Capture the cell that displays the provided text and extract its (X, Y) central coordinate. 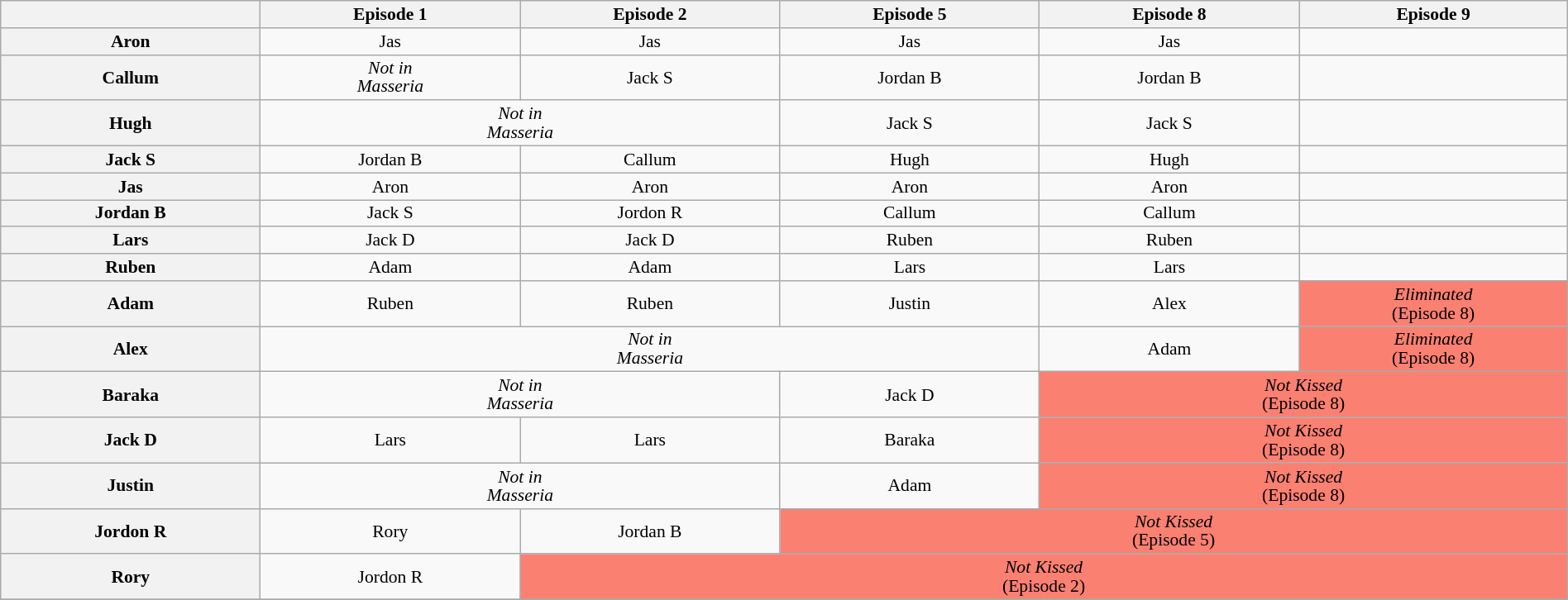
Episode 5 (910, 15)
Episode 9 (1433, 15)
Episode 1 (390, 15)
Episode 8 (1169, 15)
Not Kissed (Episode 5) (1174, 531)
Episode 2 (650, 15)
Not Kissed (Episode 2) (1044, 577)
